Identify which cell holds the provided text, then report its [X, Y] central coordinate. 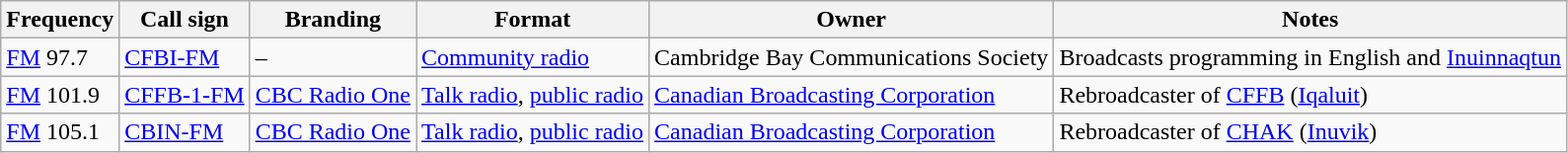
Community radio [533, 57]
Owner [852, 20]
FM 101.9 [60, 95]
FM 97.7 [60, 57]
Notes [1310, 20]
Rebroadcaster of CFFB (Iqaluit) [1310, 95]
Broadcasts programming in English and Inuinnaqtun [1310, 57]
Call sign [185, 20]
– [333, 57]
CFBI-FM [185, 57]
Cambridge Bay Communications Society [852, 57]
Format [533, 20]
CFFB-1-FM [185, 95]
CBIN-FM [185, 132]
Branding [333, 20]
Frequency [60, 20]
FM 105.1 [60, 132]
Rebroadcaster of CHAK (Inuvik) [1310, 132]
